Find where the given text appears and provide that cell's center as (x, y) coordinate. 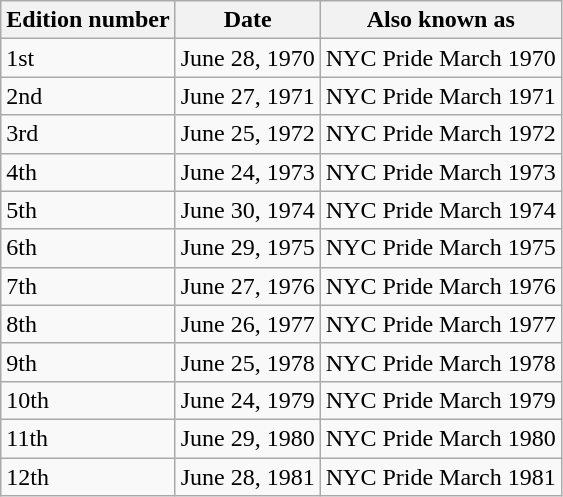
June 26, 1977 (248, 324)
Also known as (440, 20)
June 27, 1971 (248, 96)
June 30, 1974 (248, 210)
Date (248, 20)
NYC Pride March 1980 (440, 438)
NYC Pride March 1976 (440, 286)
1st (88, 58)
June 29, 1975 (248, 248)
NYC Pride March 1973 (440, 172)
NYC Pride March 1971 (440, 96)
June 29, 1980 (248, 438)
10th (88, 400)
June 27, 1976 (248, 286)
NYC Pride March 1981 (440, 477)
June 28, 1981 (248, 477)
NYC Pride March 1970 (440, 58)
11th (88, 438)
5th (88, 210)
June 24, 1979 (248, 400)
12th (88, 477)
9th (88, 362)
NYC Pride March 1972 (440, 134)
Edition number (88, 20)
NYC Pride March 1977 (440, 324)
NYC Pride March 1974 (440, 210)
June 25, 1978 (248, 362)
4th (88, 172)
8th (88, 324)
June 24, 1973 (248, 172)
3rd (88, 134)
2nd (88, 96)
NYC Pride March 1979 (440, 400)
NYC Pride March 1978 (440, 362)
June 28, 1970 (248, 58)
7th (88, 286)
NYC Pride March 1975 (440, 248)
June 25, 1972 (248, 134)
6th (88, 248)
